Return the [x, y] coordinate for the center point of the cell that contains the specified text.  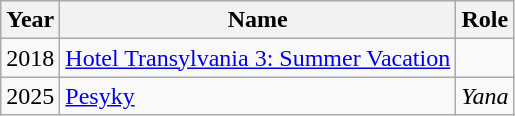
Yana [485, 96]
Name [258, 20]
Year [30, 20]
Hotel Transylvania 3: Summer Vacation [258, 58]
2025 [30, 96]
Role [485, 20]
2018 [30, 58]
Pesyky [258, 96]
